Output the (x, y) coordinate of the center of the cell containing the given text.  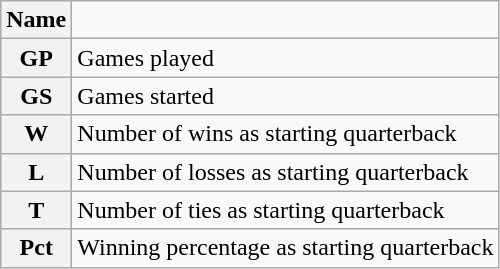
Number of ties as starting quarterback (286, 210)
L (36, 172)
Name (36, 20)
W (36, 134)
Games played (286, 58)
GS (36, 96)
Pct (36, 248)
Winning percentage as starting quarterback (286, 248)
Number of wins as starting quarterback (286, 134)
T (36, 210)
Number of losses as starting quarterback (286, 172)
Games started (286, 96)
GP (36, 58)
